From the cell containing the given text, extract its center point as (x, y) coordinate. 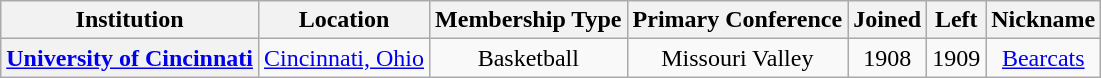
Primary Conference (738, 20)
Cincinnati, Ohio (344, 58)
University of Cincinnati (130, 58)
Joined (888, 20)
Basketball (529, 58)
1909 (956, 58)
Location (344, 20)
Missouri Valley (738, 58)
Left (956, 20)
Membership Type (529, 20)
Institution (130, 20)
Bearcats (1044, 58)
1908 (888, 58)
Nickname (1044, 20)
